Determine the (x, y) coordinate at the center of the cell enclosing the given text.  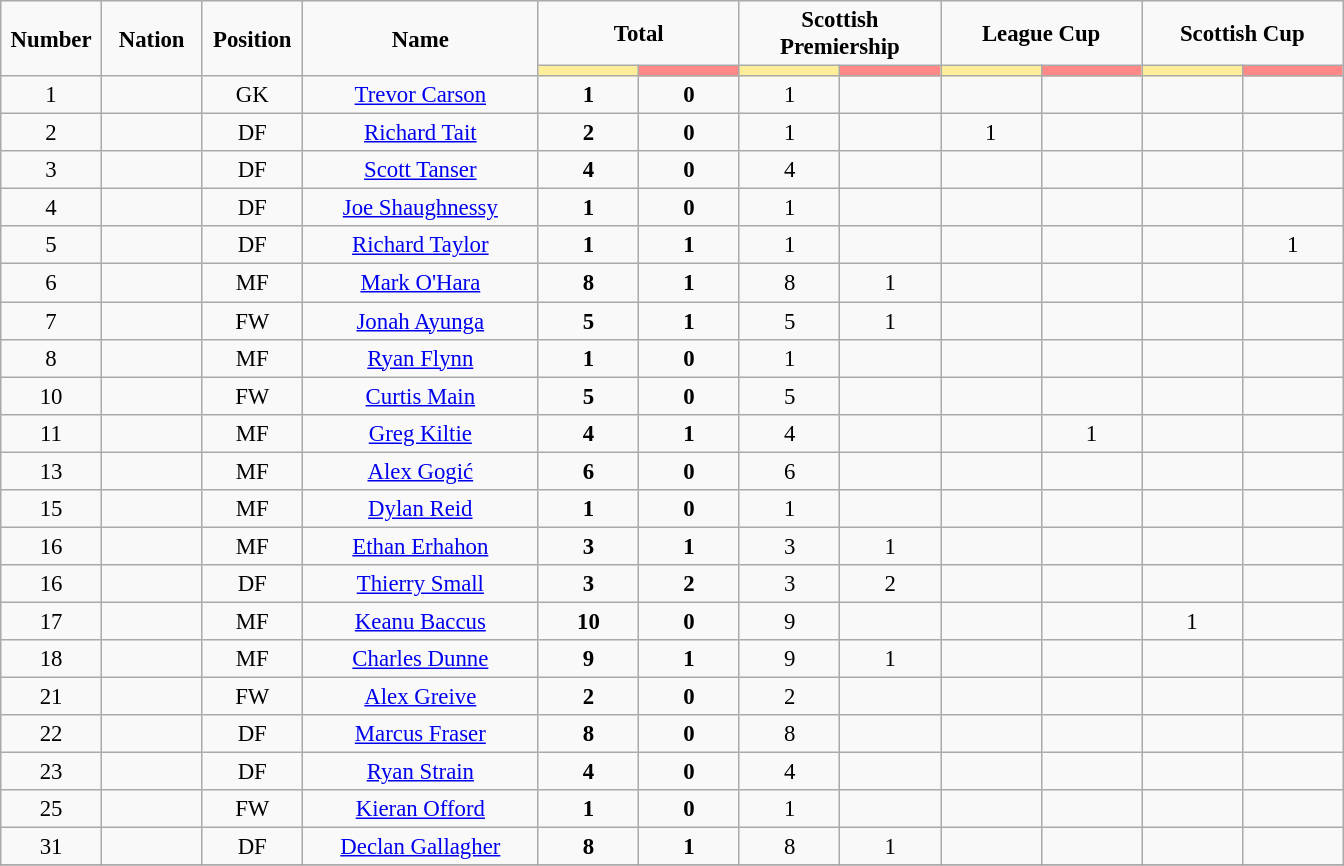
Nation (152, 38)
Kieran Offord (421, 809)
13 (52, 471)
GK (252, 95)
Declan Gallagher (421, 847)
Alex Gogić (421, 471)
Jonah Ayunga (421, 321)
Trevor Carson (421, 95)
Charles Dunne (421, 659)
Ryan Strain (421, 772)
Ethan Erhahon (421, 546)
21 (52, 697)
23 (52, 772)
Number (52, 38)
Keanu Baccus (421, 621)
7 (52, 321)
Ryan Flynn (421, 358)
Alex Greive (421, 697)
Scottish Cup (1242, 34)
25 (52, 809)
15 (52, 509)
Thierry Small (421, 584)
Total (638, 34)
31 (52, 847)
17 (52, 621)
Greg Kiltie (421, 433)
Scott Tanser (421, 170)
Mark O'Hara (421, 283)
Curtis Main (421, 396)
Richard Tait (421, 133)
Richard Taylor (421, 245)
Scottish Premiership (840, 34)
Position (252, 38)
Marcus Fraser (421, 734)
Name (421, 38)
11 (52, 433)
22 (52, 734)
Dylan Reid (421, 509)
18 (52, 659)
League Cup (1040, 34)
Joe Shaughnessy (421, 208)
